Search for the cell housing the specified text and yield its (X, Y) center coordinate. 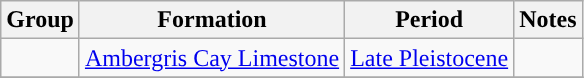
Period (430, 20)
Notes (548, 20)
Late Pleistocene (430, 58)
Formation (212, 20)
Group (40, 20)
Ambergris Cay Limestone (212, 58)
